From the cell containing the given text, extract its center point as (X, Y) coordinate. 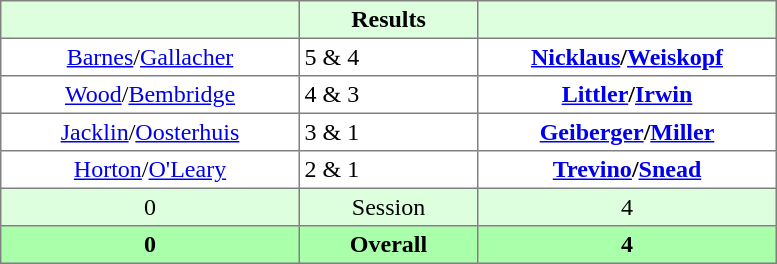
Barnes/Gallacher (150, 57)
Session (388, 207)
3 & 1 (388, 132)
2 & 1 (388, 170)
Horton/O'Leary (150, 170)
Littler/Irwin (627, 95)
5 & 4 (388, 57)
Results (388, 20)
Wood/Bembridge (150, 95)
Overall (388, 245)
Trevino/Snead (627, 170)
Nicklaus/Weiskopf (627, 57)
Geiberger/Miller (627, 132)
Jacklin/Oosterhuis (150, 132)
4 & 3 (388, 95)
